For the text-containing cell, return its midpoint in (X, Y) coordinate format. 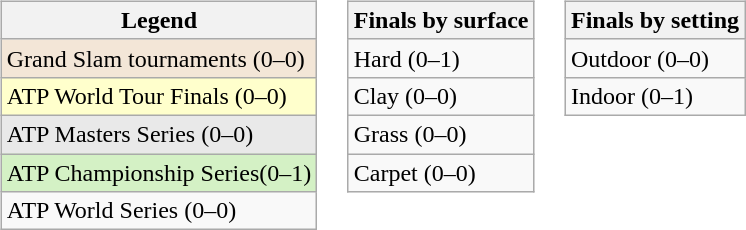
Outdoor (0–0) (654, 58)
ATP Masters Series (0–0) (158, 134)
ATP World Tour Finals (0–0) (158, 96)
Carpet (0–0) (441, 173)
ATP Championship Series(0–1) (158, 173)
Indoor (0–1) (654, 96)
Hard (0–1) (441, 58)
Legend (158, 20)
ATP World Series (0–0) (158, 211)
Finals by surface (441, 20)
Finals by setting (654, 20)
Clay (0–0) (441, 96)
Grand Slam tournaments (0–0) (158, 58)
Grass (0–0) (441, 134)
